Determine the [X, Y] coordinate at the center of the cell enclosing the given text.  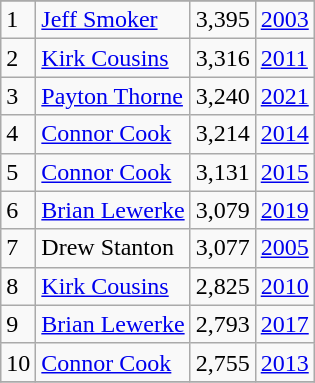
4 [18, 134]
Jeff Smoker [113, 20]
3 [18, 96]
Drew Stanton [113, 248]
2,793 [222, 324]
9 [18, 324]
3,079 [222, 210]
3,214 [222, 134]
6 [18, 210]
2015 [284, 172]
2017 [284, 324]
3,316 [222, 58]
2003 [284, 20]
2014 [284, 134]
7 [18, 248]
10 [18, 362]
3,077 [222, 248]
3,131 [222, 172]
2013 [284, 362]
2,825 [222, 286]
2019 [284, 210]
3,395 [222, 20]
1 [18, 20]
2,755 [222, 362]
2 [18, 58]
Payton Thorne [113, 96]
2021 [284, 96]
3,240 [222, 96]
2005 [284, 248]
8 [18, 286]
5 [18, 172]
2011 [284, 58]
2010 [284, 286]
